Find where the given text appears and provide that cell's center as (x, y) coordinate. 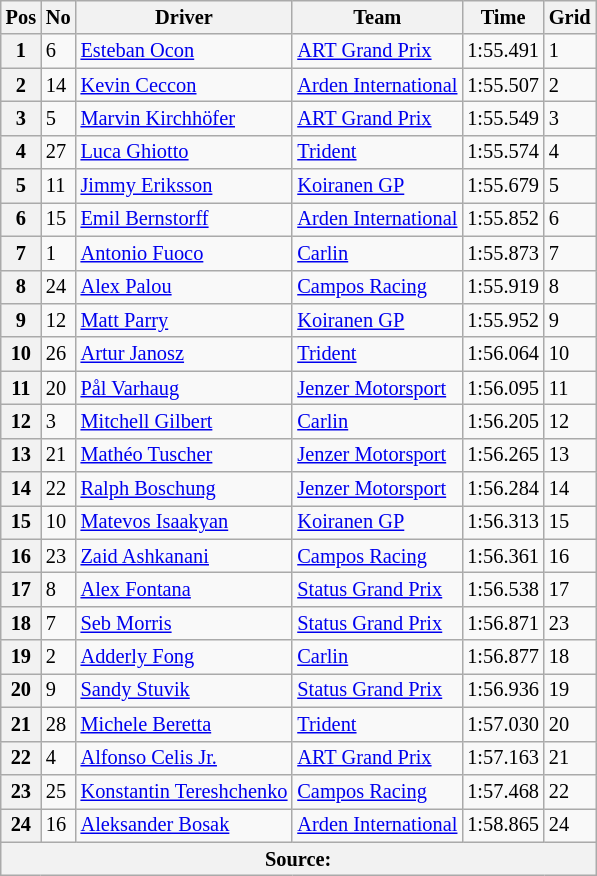
Ralph Boschung (184, 489)
Alex Fontana (184, 589)
Seb Morris (184, 623)
Adderly Fong (184, 657)
1:56.205 (503, 421)
Sandy Stuvik (184, 690)
1:56.284 (503, 489)
1:58.865 (503, 825)
26 (58, 354)
25 (58, 791)
Jimmy Eriksson (184, 186)
1:56.877 (503, 657)
1:55.852 (503, 219)
1:55.574 (503, 152)
1:56.871 (503, 623)
Matt Parry (184, 320)
1:55.679 (503, 186)
Alfonso Celis Jr. (184, 758)
Esteban Ocon (184, 51)
Aleksander Bosak (184, 825)
Time (503, 17)
Grid (570, 17)
Alex Palou (184, 287)
Team (377, 17)
Pål Varhaug (184, 388)
1:56.538 (503, 589)
Source: (298, 859)
Mathéo Tuscher (184, 455)
Matevos Isaakyan (184, 522)
Pos (21, 17)
1:56.936 (503, 690)
1:56.265 (503, 455)
1:55.507 (503, 85)
1:55.919 (503, 287)
Michele Beretta (184, 724)
Mitchell Gilbert (184, 421)
1:57.030 (503, 724)
Artur Janosz (184, 354)
1:56.313 (503, 522)
1:56.064 (503, 354)
1:57.163 (503, 758)
No (58, 17)
Antonio Fuoco (184, 253)
Zaid Ashkanani (184, 556)
1:56.361 (503, 556)
Driver (184, 17)
27 (58, 152)
Kevin Ceccon (184, 85)
1:55.952 (503, 320)
Emil Bernstorff (184, 219)
Marvin Kirchhöfer (184, 118)
1:55.873 (503, 253)
1:55.549 (503, 118)
1:56.095 (503, 388)
Konstantin Tereshchenko (184, 791)
Luca Ghiotto (184, 152)
1:55.491 (503, 51)
28 (58, 724)
1:57.468 (503, 791)
